Capture the cell that displays the provided text and extract its [X, Y] central coordinate. 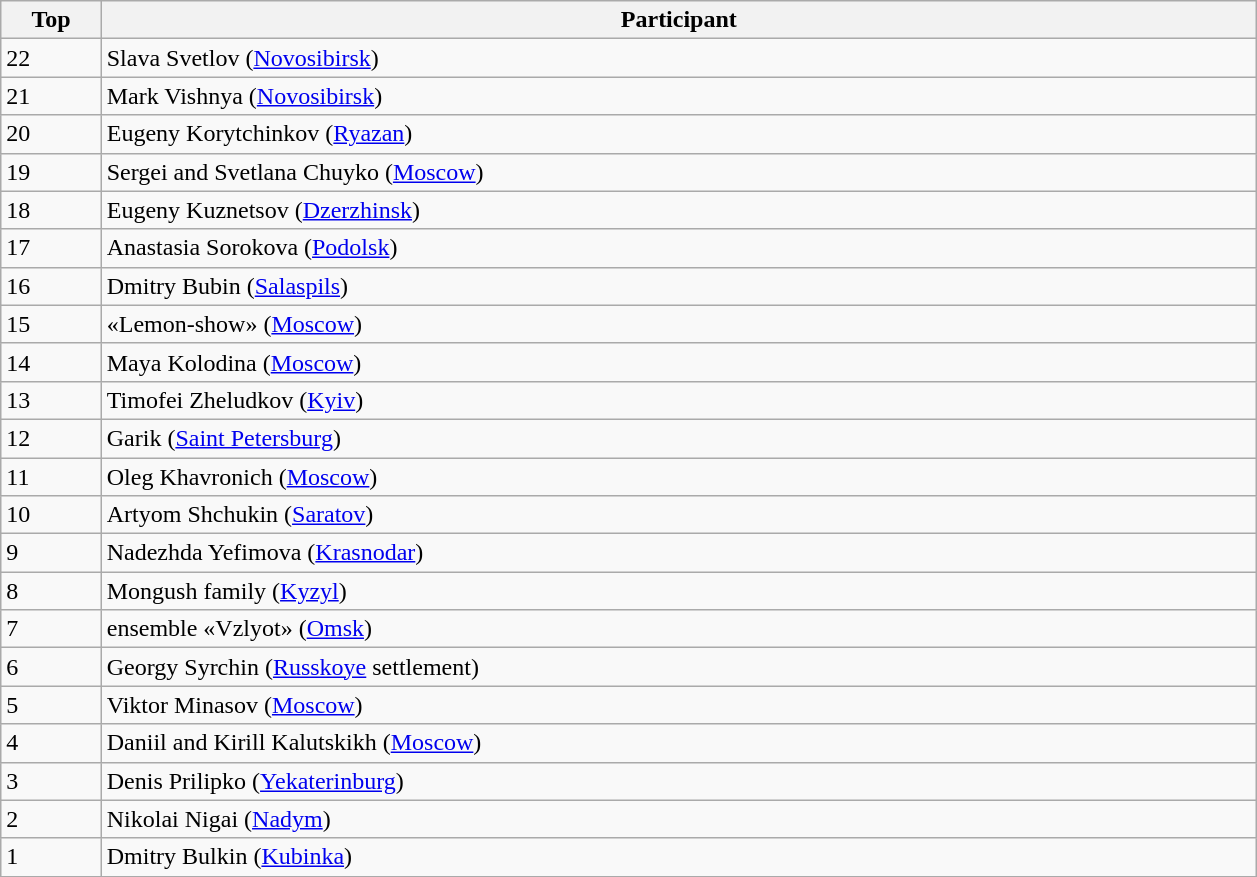
Eugeny Kuznetsov (Dzerzhinsk) [678, 210]
10 [51, 515]
9 [51, 553]
Nikolai Nigai (Nadym) [678, 819]
17 [51, 248]
Maya Kolodina (Moscow) [678, 362]
Anastasia Sorokova (Podolsk) [678, 248]
Nadezhda Yefimova (Krasnodar) [678, 553]
Daniil and Kirill Kalutskikh (Moscow) [678, 743]
2 [51, 819]
Eugeny Korytchinkov (Ryazan) [678, 134]
22 [51, 58]
4 [51, 743]
12 [51, 438]
Dmitry Bulkin (Kubinka) [678, 857]
19 [51, 172]
20 [51, 134]
3 [51, 781]
11 [51, 477]
Georgy Syrchin (Russkoye settlement) [678, 667]
Mongush family (Kyzyl) [678, 591]
21 [51, 96]
Mark Vishnya (Novosibirsk) [678, 96]
Slava Svetlov (Novosibirsk) [678, 58]
13 [51, 400]
Artyom Shchukin (Saratov) [678, 515]
7 [51, 629]
Viktor Minasov (Moscow) [678, 705]
16 [51, 286]
Timofei Zheludkov (Kyiv) [678, 400]
Participant [678, 20]
1 [51, 857]
Top [51, 20]
Denis Prilipko (Yekaterinburg) [678, 781]
Dmitry Bubin (Salaspils) [678, 286]
6 [51, 667]
Sergei and Svetlana Chuyko (Moscow) [678, 172]
«Lemon-show» (Moscow) [678, 324]
Oleg Khavronich (Moscow) [678, 477]
15 [51, 324]
18 [51, 210]
5 [51, 705]
8 [51, 591]
Garik (Saint Petersburg) [678, 438]
14 [51, 362]
ensemble «Vzlyot» (Omsk) [678, 629]
